Identify which cell holds the provided text, then report its (X, Y) central coordinate. 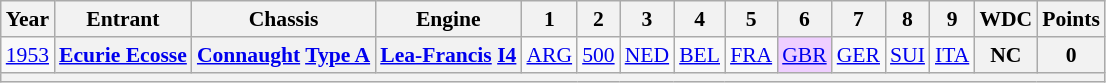
Year (28, 19)
Engine (448, 19)
8 (908, 19)
Ecurie Ecosse (123, 55)
6 (804, 19)
BEL (700, 55)
Connaught Type A (284, 55)
FRA (751, 55)
NED (647, 55)
NC (1006, 55)
9 (952, 19)
Entrant (123, 19)
3 (647, 19)
WDC (1006, 19)
Lea-Francis I4 (448, 55)
4 (700, 19)
2 (598, 19)
SUI (908, 55)
ITA (952, 55)
Points (1071, 19)
GER (858, 55)
GBR (804, 55)
1953 (28, 55)
ARG (549, 55)
0 (1071, 55)
500 (598, 55)
5 (751, 19)
7 (858, 19)
1 (549, 19)
Chassis (284, 19)
